Find where the given text appears and provide that cell's center as [x, y] coordinate. 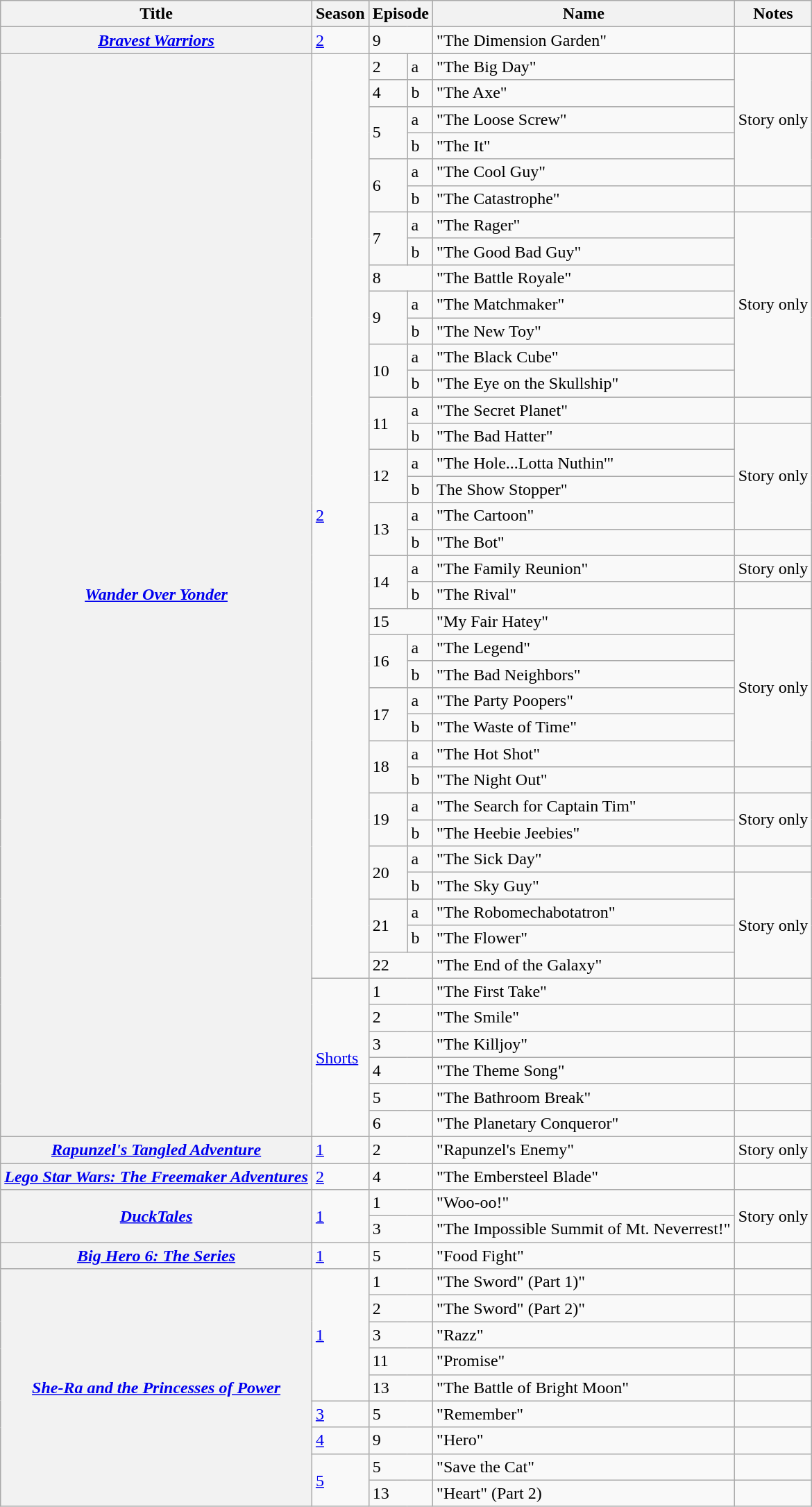
"The Sick Day" [584, 859]
"The Rival" [584, 595]
"The End of the Galaxy" [584, 965]
"Food Fight" [584, 1256]
"The Bathroom Break" [584, 1097]
"The Dimension Garden" [584, 40]
"The Good Bad Guy" [584, 251]
"Woo-oo!" [584, 1203]
16 [388, 661]
"The Cartoon" [584, 516]
"The Planetary Conqueror" [584, 1123]
"The Waste of Time" [584, 727]
18 [388, 766]
"Heart" (Part 2) [584, 1493]
"The Theme Song" [584, 1070]
"The Flower" [584, 938]
Shorts [340, 1057]
Season [340, 14]
15 [400, 621]
"The Catastrophe" [584, 199]
"The Sword" (Part 1)" [584, 1282]
"The Cool Guy" [584, 172]
"The Sword" (Part 2)" [584, 1308]
"The Legend" [584, 648]
"The Family Reunion" [584, 569]
"Rapunzel's Enemy" [584, 1150]
"The Black Cube" [584, 357]
"The First Take" [584, 991]
"The Rager" [584, 225]
"The Secret Planet" [584, 410]
"The Eye on the Skullship" [584, 384]
"The Robomechabotatron" [584, 912]
Name [584, 14]
Wander Over Yonder [157, 596]
Notes [773, 14]
"The Loose Screw" [584, 119]
"Razz" [584, 1335]
"Promise" [584, 1361]
Big Hero 6: The Series [157, 1256]
"The Search for Captain Tim" [584, 807]
"The It" [584, 146]
"The New Toy" [584, 331]
Lego Star Wars: The Freemaker Adventures [157, 1177]
19 [388, 820]
"The Big Day" [584, 67]
"My Fair Hatey" [584, 621]
DuckTales [157, 1216]
"The Embersteel Blade" [584, 1177]
"The Party Poopers" [584, 700]
"The Hole...Lotta Nuthin'" [584, 463]
"The Night Out" [584, 780]
21 [388, 925]
12 [388, 476]
"The Smile" [584, 1018]
"The Battle Royale" [584, 278]
"The Killjoy" [584, 1044]
"Save the Cat" [584, 1467]
Rapunzel's Tangled Adventure [157, 1150]
"The Matchmaker" [584, 304]
Episode [400, 14]
"The Battle of Bright Moon" [584, 1388]
22 [400, 965]
8 [400, 278]
"The Hot Shot" [584, 753]
"Remember" [584, 1414]
The Show Stopper" [584, 489]
10 [388, 371]
"The Sky Guy" [584, 886]
Title [157, 14]
"The Bad Neighbors" [584, 674]
"The Impossible Summit of Mt. Neverrest!" [584, 1229]
She-Ra and the Princesses of Power [157, 1388]
"The Bot" [584, 542]
17 [388, 714]
Bravest Warriors [157, 40]
20 [388, 873]
"Hero" [584, 1440]
"The Bad Hatter" [584, 437]
7 [388, 238]
"The Heebie Jeebies" [584, 833]
14 [388, 582]
"The Axe" [584, 93]
